Return the (X, Y) coordinate for the center point of the cell that contains the specified text.  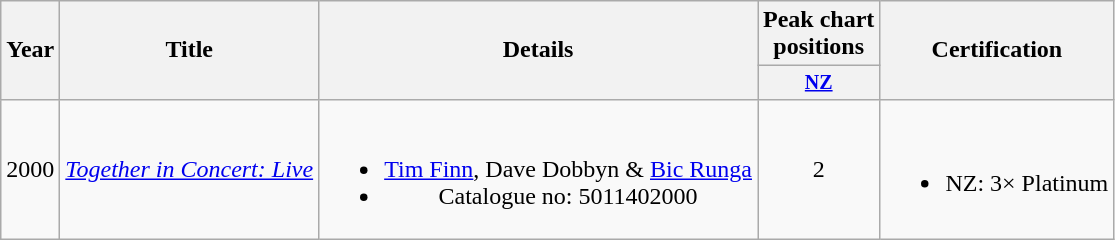
NZ: 3× Platinum (997, 169)
2000 (30, 169)
Peak chartpositions (819, 34)
NZ (819, 82)
Title (190, 50)
Together in Concert: Live (190, 169)
Tim Finn, Dave Dobbyn & Bic RungaCatalogue no: 5011402000 (538, 169)
Details (538, 50)
2 (819, 169)
Certification (997, 50)
Year (30, 50)
